Capture the cell that displays the provided text and extract its [X, Y] central coordinate. 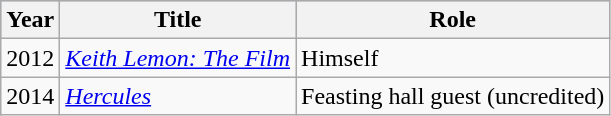
Year [30, 20]
Title [178, 20]
Hercules [178, 96]
2014 [30, 96]
Role [453, 20]
Feasting hall guest (uncredited) [453, 96]
Himself [453, 58]
Keith Lemon: The Film [178, 58]
2012 [30, 58]
